Determine the [x, y] coordinate at the center of the cell enclosing the given text.  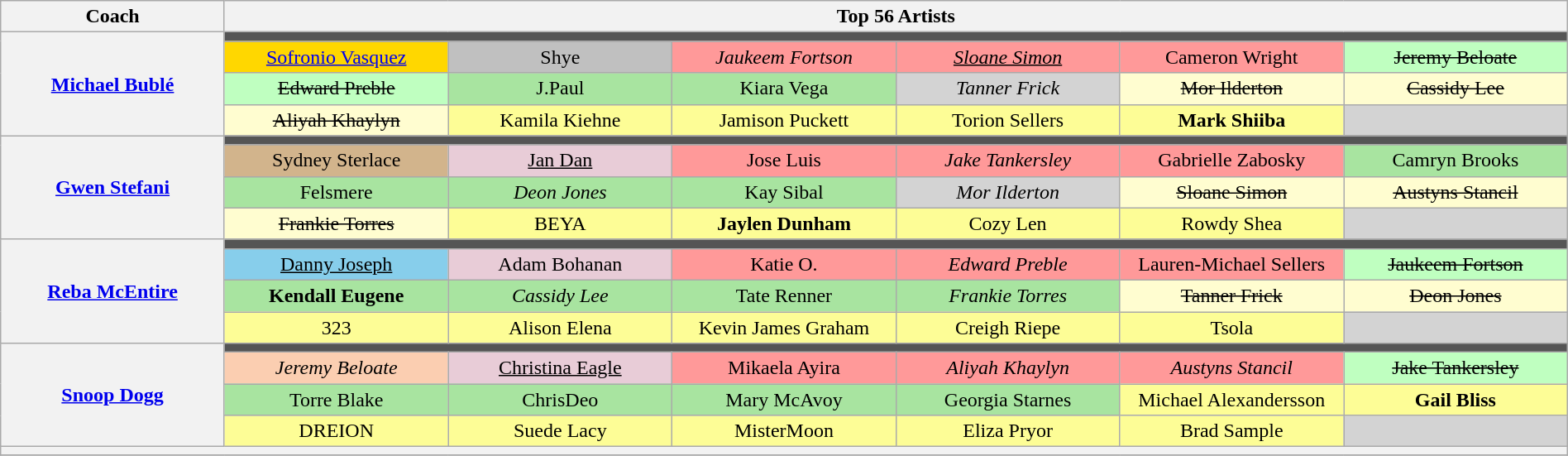
Kamila Kiehne [561, 120]
Christina Eagle [561, 368]
Cameron Wright [1232, 57]
Camryn Brooks [1456, 161]
J.Paul [561, 89]
Danny Joseph [336, 264]
323 [336, 327]
Kay Sibal [784, 192]
Top 56 Artists [896, 17]
Felsmere [336, 192]
Snoop Dogg [112, 396]
Michael Bublé [112, 84]
Gwen Stefani [112, 187]
Kendall Eugene [336, 295]
MisterMoon [784, 431]
Mark Shiiba [1232, 120]
Torre Blake [336, 400]
Jaylen Dunham [784, 223]
Tate Renner [784, 295]
Creigh Riepe [1007, 327]
Katie O. [784, 264]
Shye [561, 57]
Lauren-Michael Sellers [1232, 264]
Gail Bliss [1456, 400]
ChrisDeo [561, 400]
Sydney Sterlace [336, 161]
Rowdy Shea [1232, 223]
Gabrielle Zabosky [1232, 161]
Michael Alexandersson [1232, 400]
Torion Sellers [1007, 120]
Jan Dan [561, 161]
Mary McAvoy [784, 400]
Georgia Starnes [1007, 400]
BEYA [561, 223]
Adam Bohanan [561, 264]
DREION [336, 431]
Cozy Len [1007, 223]
Jose Luis [784, 161]
Alison Elena [561, 327]
Sofronio Vasquez [336, 57]
Suede Lacy [561, 431]
Brad Sample [1232, 431]
Kiara Vega [784, 89]
Coach [112, 17]
Jamison Puckett [784, 120]
Tsola [1232, 327]
Kevin James Graham [784, 327]
Eliza Pryor [1007, 431]
Reba McEntire [112, 291]
Mikaela Ayira [784, 368]
